For the text-containing cell, return its midpoint in [x, y] coordinate format. 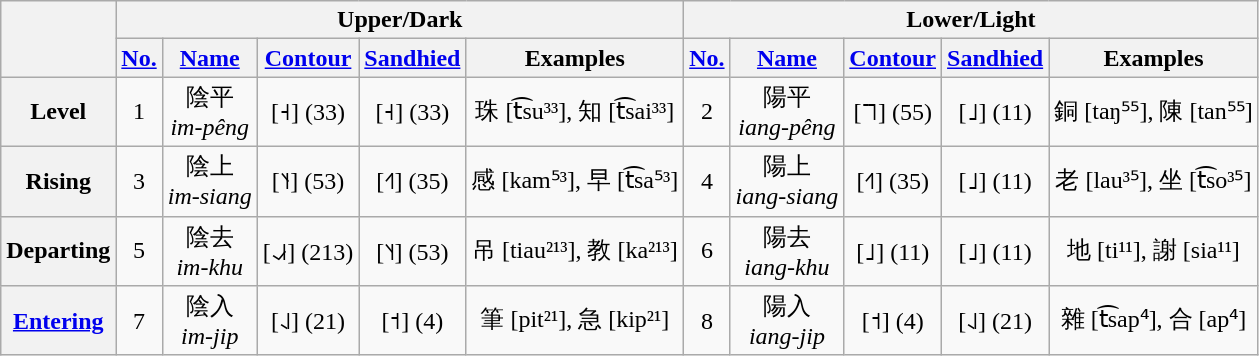
8 [707, 321]
Departing [58, 251]
Level [58, 112]
感 [kam⁵³], 早 [t͡sa⁵³] [575, 181]
5 [139, 251]
筆 [pit²¹], 急 [kip²¹] [575, 321]
Lower/Light [972, 20]
[˨˩˧] (213) [308, 251]
陰去im-khu [210, 251]
雜 [t͡sap⁴], 合 [ap⁴] [1154, 321]
Upper/Dark [400, 20]
[˥˥] (55) [893, 112]
2 [707, 112]
老 [lau³⁵], 坐 [t͡so³⁵] [1154, 181]
地 [ti¹¹], 謝 [sia¹¹] [1154, 251]
7 [139, 321]
陽上iang-siang [787, 181]
6 [707, 251]
Entering [58, 321]
吊 [tiau²¹³], 教 [ka²¹³] [575, 251]
1 [139, 112]
Rising [58, 181]
銅 [taŋ⁵⁵], 陳 [tan⁵⁵] [1154, 112]
陽入iang-jip [787, 321]
陰入im-jip [210, 321]
珠 [t͡su³³], 知 [t͡sai³³] [575, 112]
3 [139, 181]
陰上im-siang [210, 181]
陽去iang-khu [787, 251]
陽平iang-pêng [787, 112]
陰平im-pêng [210, 112]
4 [707, 181]
